Return the [X, Y] coordinate for the center point of the cell that contains the specified text.  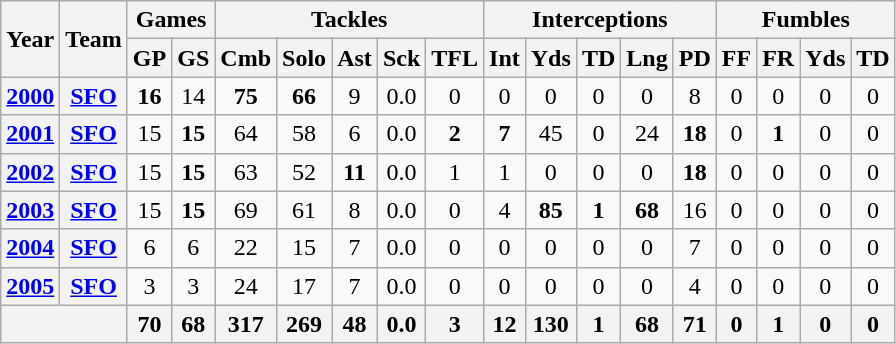
17 [304, 286]
48 [355, 324]
Tackles [350, 20]
FF [736, 58]
66 [304, 96]
61 [304, 210]
Lng [647, 58]
317 [246, 324]
69 [246, 210]
45 [550, 134]
GS [194, 58]
Sck [401, 58]
71 [694, 324]
14 [194, 96]
Solo [304, 58]
TFL [455, 58]
58 [304, 134]
2005 [30, 286]
70 [149, 324]
2002 [30, 172]
22 [246, 248]
Int [505, 58]
2004 [30, 248]
2 [455, 134]
52 [304, 172]
Cmb [246, 58]
Year [30, 39]
85 [550, 210]
FR [778, 58]
11 [355, 172]
63 [246, 172]
Games [170, 20]
269 [304, 324]
2000 [30, 96]
Interceptions [600, 20]
PD [694, 58]
GP [149, 58]
9 [355, 96]
2003 [30, 210]
64 [246, 134]
Fumbles [806, 20]
2001 [30, 134]
Team [94, 39]
12 [505, 324]
Ast [355, 58]
75 [246, 96]
130 [550, 324]
